From the cell containing the given text, extract its center point as [X, Y] coordinate. 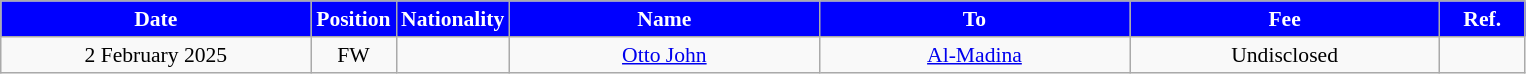
2 February 2025 [156, 55]
Name [664, 19]
Position [354, 19]
Date [156, 19]
Undisclosed [1285, 55]
Otto John [664, 55]
Al-Madina [974, 55]
FW [354, 55]
Fee [1285, 19]
Nationality [452, 19]
Ref. [1482, 19]
To [974, 19]
